Scan for the cell matching the given text and deliver its (x, y) coordinate at center. 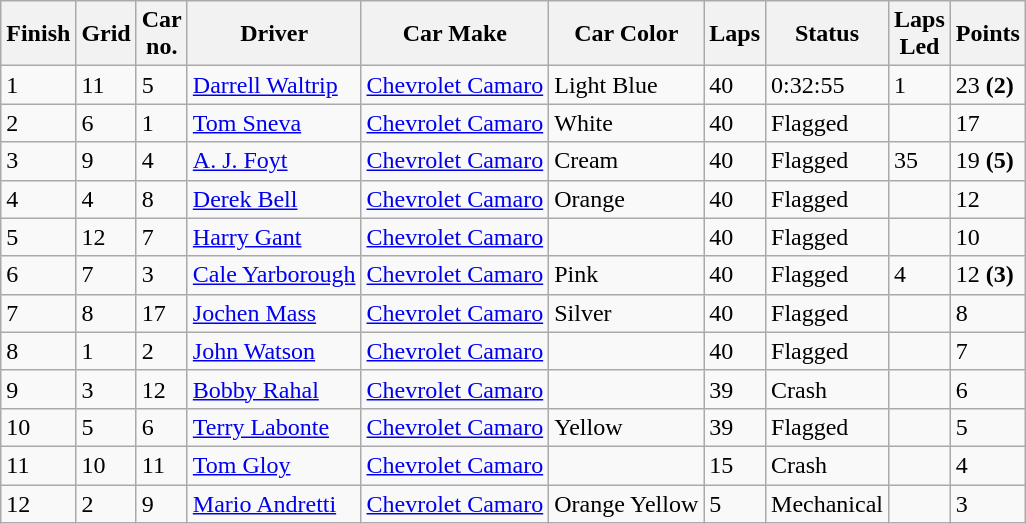
Derek Bell (274, 199)
Harry Gant (274, 237)
Orange Yellow (626, 503)
0:32:55 (828, 85)
John Watson (274, 351)
Cale Yarborough (274, 275)
Bobby Rahal (274, 389)
Pink (626, 275)
Darrell Waltrip (274, 85)
Mechanical (828, 503)
Driver (274, 34)
Terry Labonte (274, 427)
Tom Gloy (274, 465)
White (626, 123)
Grid (106, 34)
Mario Andretti (274, 503)
Car Color (626, 34)
35 (920, 161)
Points (988, 34)
A. J. Foyt (274, 161)
19 (5) (988, 161)
23 (2) (988, 85)
Light Blue (626, 85)
Jochen Mass (274, 313)
LapsLed (920, 34)
Orange (626, 199)
12 (3) (988, 275)
15 (735, 465)
Cream (626, 161)
Silver (626, 313)
Status (828, 34)
Tom Sneva (274, 123)
Carno. (162, 34)
Yellow (626, 427)
Car Make (455, 34)
Finish (38, 34)
Laps (735, 34)
